Search for the cell housing the specified text and yield its (X, Y) center coordinate. 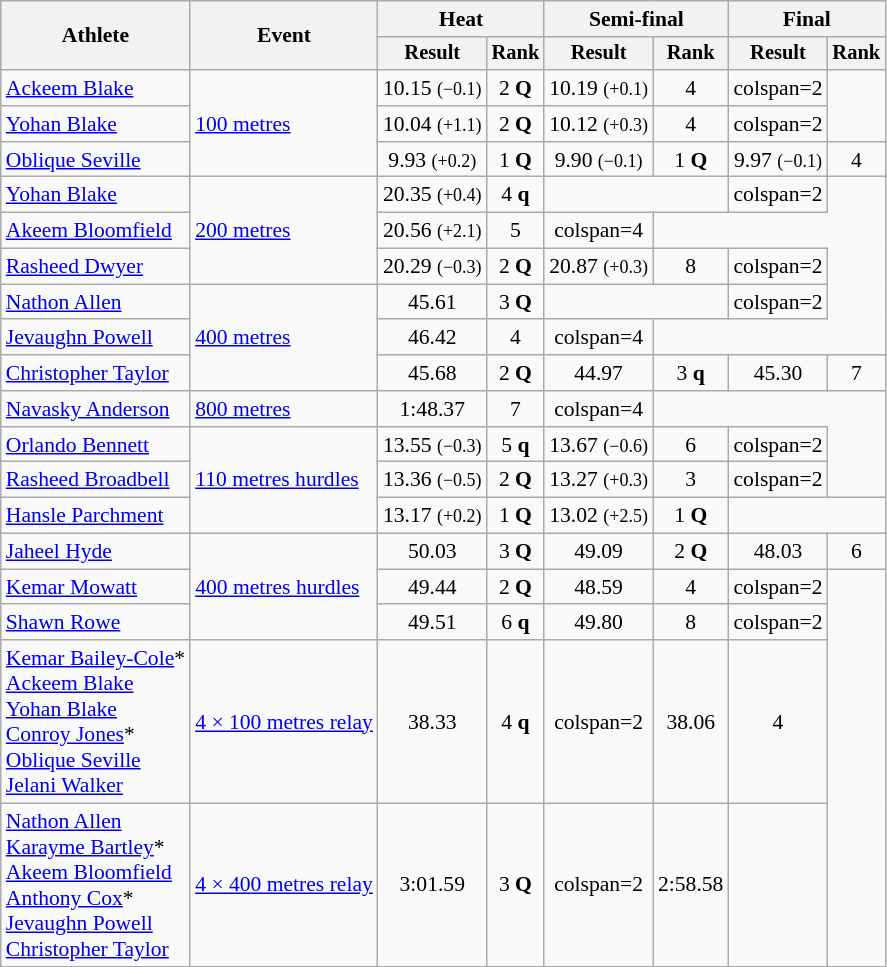
Christopher Taylor (96, 373)
400 metres hurdles (284, 588)
Ackeem Blake (96, 88)
46.42 (432, 338)
5 (516, 231)
Shawn Rowe (96, 623)
48.03 (778, 552)
4 × 400 metres relay (284, 886)
9.97 (−0.1) (778, 160)
13.36 (−0.5) (432, 480)
3:01.59 (432, 886)
110 metres hurdles (284, 480)
Hansle Parchment (96, 516)
20.29 (−0.3) (432, 267)
20.35 (+0.4) (432, 195)
Jevaughn Powell (96, 338)
4 × 100 metres relay (284, 722)
200 metres (284, 230)
6 q (516, 623)
49.09 (598, 552)
9.90 (−0.1) (598, 160)
1:48.37 (432, 409)
20.87 (+0.3) (598, 267)
45.68 (432, 373)
Oblique Seville (96, 160)
13.02 (+2.5) (598, 516)
Rasheed Broadbell (96, 480)
13.27 (+0.3) (598, 480)
38.33 (432, 722)
45.61 (432, 302)
10.15 (−0.1) (432, 88)
100 metres (284, 124)
9.93 (+0.2) (432, 160)
13.55 (−0.3) (432, 445)
Athlete (96, 36)
Kemar Mowatt (96, 587)
10.04 (+1.1) (432, 124)
Jaheel Hyde (96, 552)
20.56 (+2.1) (432, 231)
5 q (516, 445)
10.19 (+0.1) (598, 88)
38.06 (690, 722)
10.12 (+0.3) (598, 124)
13.67 (−0.6) (598, 445)
48.59 (598, 587)
Final (806, 19)
Orlando Bennett (96, 445)
3 q (690, 373)
400 metres (284, 338)
Kemar Bailey-Cole*Ackeem BlakeYohan BlakeConroy Jones*Oblique SevilleJelani Walker (96, 722)
13.17 (+0.2) (432, 516)
Rasheed Dwyer (96, 267)
800 metres (284, 409)
Event (284, 36)
Nathon AllenKarayme Bartley*Akeem BloomfieldAnthony Cox*Jevaughn PowellChristopher Taylor (96, 886)
45.30 (778, 373)
Akeem Bloomfield (96, 231)
Navasky Anderson (96, 409)
Nathon Allen (96, 302)
49.80 (598, 623)
49.44 (432, 587)
Semi-final (636, 19)
44.97 (598, 373)
3 (690, 480)
50.03 (432, 552)
2:58.58 (690, 886)
49.51 (432, 623)
Heat (461, 19)
